Return (X, Y) of the center of cell containing provided text 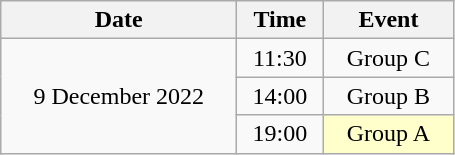
14:00 (280, 96)
11:30 (280, 58)
Group A (388, 134)
Date (119, 20)
Time (280, 20)
19:00 (280, 134)
Group C (388, 58)
Event (388, 20)
9 December 2022 (119, 96)
Group B (388, 96)
